Pinpoint the cell where the given text exists, returning its [X, Y] midpoint coordinate. 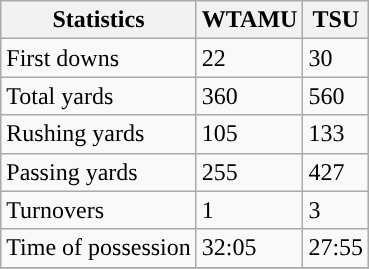
Turnovers [99, 210]
Statistics [99, 20]
360 [250, 96]
105 [250, 134]
22 [250, 58]
1 [250, 210]
3 [336, 210]
TSU [336, 20]
255 [250, 172]
427 [336, 172]
Passing yards [99, 172]
560 [336, 96]
133 [336, 134]
First downs [99, 58]
27:55 [336, 248]
Time of possession [99, 248]
WTAMU [250, 20]
Rushing yards [99, 134]
32:05 [250, 248]
30 [336, 58]
Total yards [99, 96]
